Capture the cell that displays the provided text and extract its (X, Y) central coordinate. 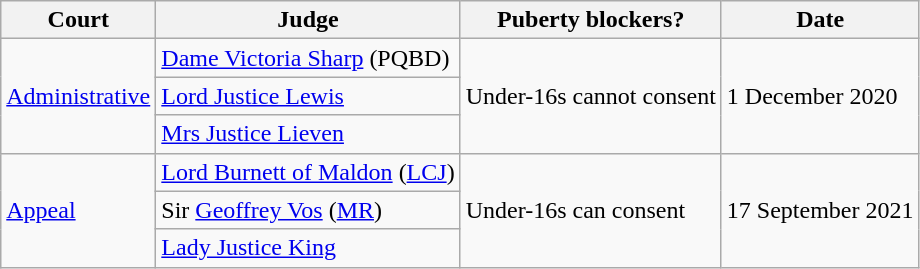
Administrative (78, 96)
Puberty blockers? (590, 20)
1 December 2020 (820, 96)
Mrs Justice Lieven (308, 134)
Judge (308, 20)
Lord Burnett of Maldon (LCJ) (308, 172)
Date (820, 20)
17 September 2021 (820, 210)
Dame Victoria Sharp (PQBD) (308, 58)
Under-16s can consent (590, 210)
Sir Geoffrey Vos (MR) (308, 210)
Lord Justice Lewis (308, 96)
Under-16s cannot consent (590, 96)
Lady Justice King (308, 248)
Court (78, 20)
Appeal (78, 210)
